Search for the cell housing the specified text and yield its (x, y) center coordinate. 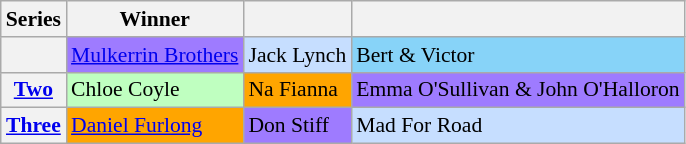
Emma O'Sullivan & John O'Halloron (518, 90)
Jack Lynch (297, 55)
Winner (154, 19)
Series (34, 19)
Bert & Victor (518, 55)
Two (34, 90)
Chloe Coyle (154, 90)
Daniel Furlong (154, 126)
Three (34, 126)
Mulkerrin Brothers (154, 55)
Mad For Road (518, 126)
Na Fianna (297, 90)
Don Stiff (297, 126)
